Find where the given text appears and provide that cell's center as [x, y] coordinate. 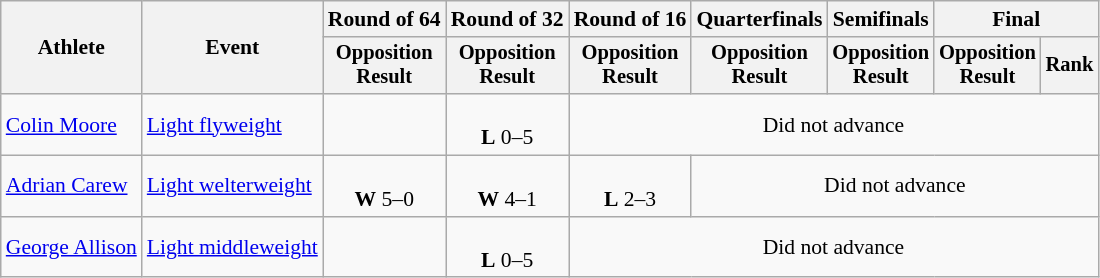
Light flyweight [232, 124]
W 5–0 [384, 186]
Round of 16 [630, 19]
Event [232, 48]
Light welterweight [232, 186]
Adrian Carew [72, 186]
Athlete [72, 48]
Colin Moore [72, 124]
Semifinals [880, 19]
Quarterfinals [759, 19]
Round of 32 [508, 19]
George Allison [72, 248]
Round of 64 [384, 19]
Light middleweight [232, 248]
Rank [1070, 66]
L 2–3 [630, 186]
Final [1016, 19]
W 4–1 [508, 186]
